Scan for the cell matching the given text and deliver its [X, Y] coordinate at center. 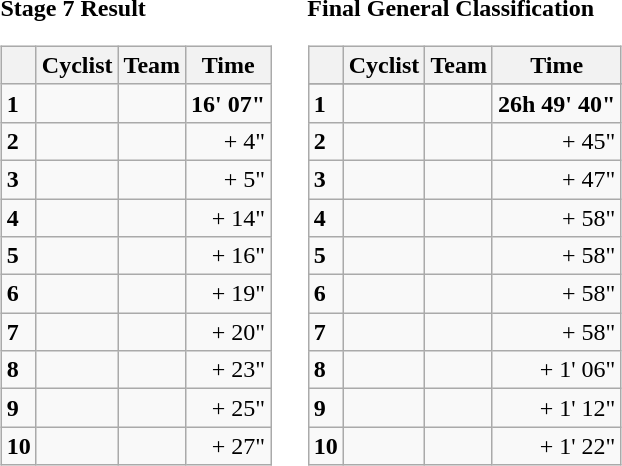
+ 4" [228, 141]
+ 45" [556, 141]
+ 19" [228, 294]
16' 07" [228, 103]
26h 49' 40" [556, 103]
+ 47" [556, 179]
+ 23" [228, 370]
+ 25" [228, 408]
+ 1' 22" [556, 446]
+ 20" [228, 332]
+ 16" [228, 256]
+ 27" [228, 446]
+ 5" [228, 179]
+ 14" [228, 217]
+ 1' 12" [556, 408]
+ 1' 06" [556, 370]
